Find where the given text appears and provide that cell's center as [x, y] coordinate. 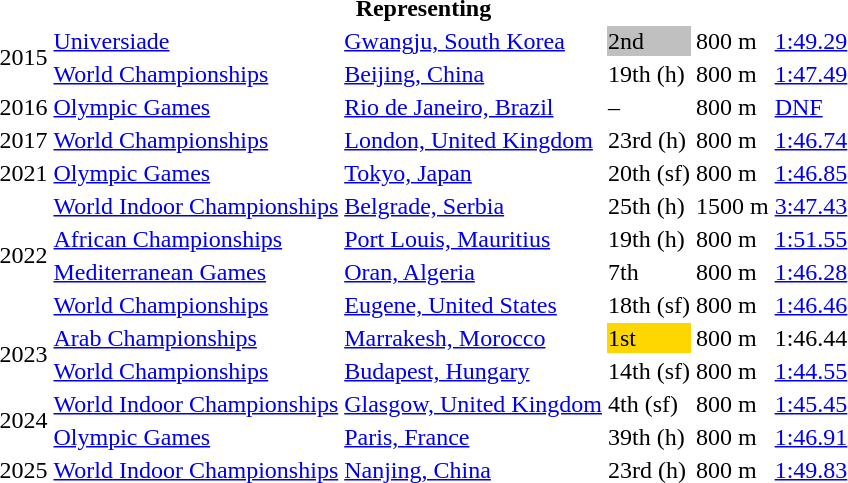
Belgrade, Serbia [474, 206]
4th (sf) [648, 404]
2nd [648, 41]
Tokyo, Japan [474, 173]
18th (sf) [648, 305]
Budapest, Hungary [474, 371]
23rd (h) [648, 140]
Beijing, China [474, 74]
– [648, 107]
Glasgow, United Kingdom [474, 404]
Paris, France [474, 437]
Marrakesh, Morocco [474, 338]
Port Louis, Mauritius [474, 239]
Arab Championships [196, 338]
Rio de Janeiro, Brazil [474, 107]
14th (sf) [648, 371]
African Championships [196, 239]
25th (h) [648, 206]
1500 m [732, 206]
Gwangju, South Korea [474, 41]
Mediterranean Games [196, 272]
Oran, Algeria [474, 272]
7th [648, 272]
1st [648, 338]
Eugene, United States [474, 305]
London, United Kingdom [474, 140]
39th (h) [648, 437]
Universiade [196, 41]
20th (sf) [648, 173]
